Determine the [x, y] coordinate at the center of the cell enclosing the given text.  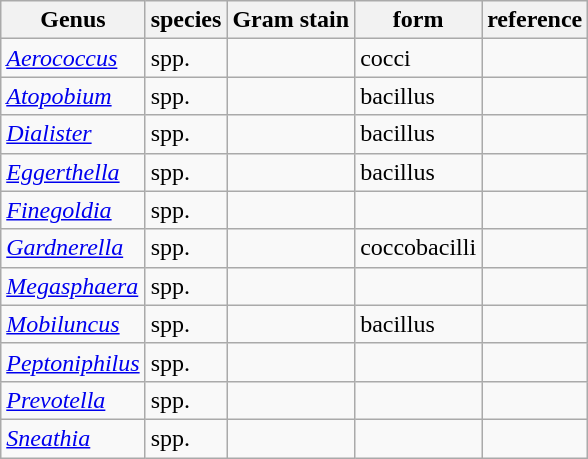
coccobacilli [418, 248]
Finegoldia [73, 210]
reference [535, 20]
Gram stain [291, 20]
Eggerthella [73, 172]
Peptoniphilus [73, 362]
species [186, 20]
Prevotella [73, 400]
Megasphaera [73, 286]
cocci [418, 58]
Dialister [73, 134]
Aerococcus [73, 58]
Sneathia [73, 438]
Gardnerella [73, 248]
Genus [73, 20]
form [418, 20]
Atopobium [73, 96]
Mobiluncus [73, 324]
